Provide the [x, y] coordinate of the cell's center where the given text is located.  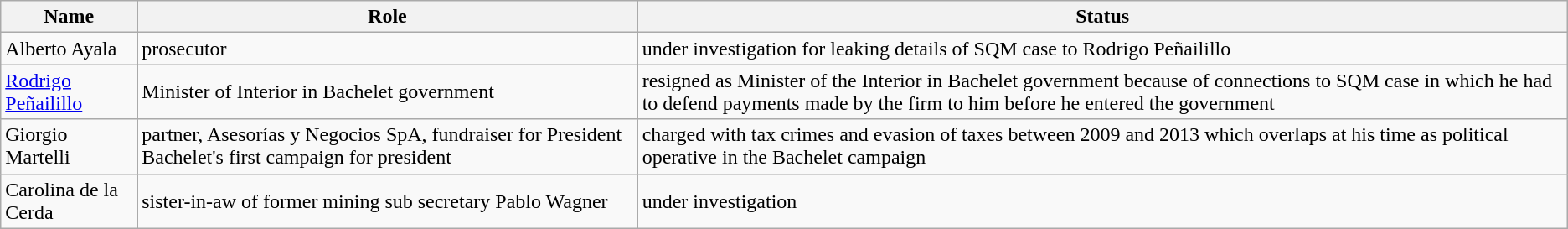
charged with tax crimes and evasion of taxes between 2009 and 2013 which overlaps at his time as political operative in the Bachelet campaign [1102, 146]
sister-in-aw of former mining sub secretary Pablo Wagner [387, 201]
prosecutor [387, 49]
under investigation for leaking details of SQM case to Rodrigo Peñailillo [1102, 49]
Role [387, 17]
Status [1102, 17]
Carolina de la Cerda [69, 201]
Rodrigo Peñailillo [69, 92]
Alberto Ayala [69, 49]
partner, Asesorías y Negocios SpA, fundraiser for President Bachelet's first campaign for president [387, 146]
Name [69, 17]
Minister of Interior in Bachelet government [387, 92]
Giorgio Martelli [69, 146]
under investigation [1102, 201]
